Output the [x, y] coordinate of the center of the cell containing the given text.  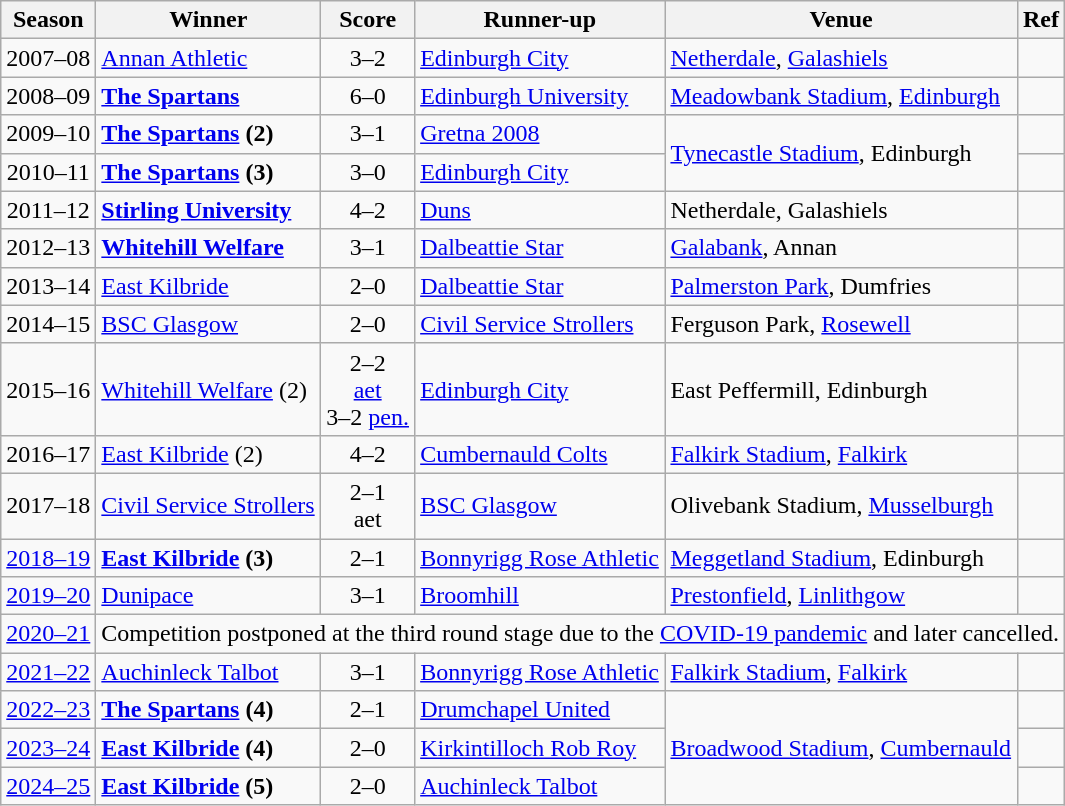
Broomhill [540, 596]
The Spartans [208, 96]
East Kilbride (5) [208, 786]
6–0 [368, 96]
Tynecastle Stadium, Edinburgh [841, 153]
Winner [208, 20]
Prestonfield, Linlithgow [841, 596]
The Spartans (4) [208, 710]
Duns [540, 210]
2024–25 [48, 786]
2008–09 [48, 96]
2007–08 [48, 58]
Dunipace [208, 596]
2009–10 [48, 134]
2021–22 [48, 672]
Competition postponed at the third round stage due to the COVID-19 pandemic and later cancelled. [580, 634]
The Spartans (2) [208, 134]
East Kilbride (3) [208, 557]
Whitehill Welfare (2) [208, 389]
Galabank, Annan [841, 248]
2013–14 [48, 286]
Annan Athletic [208, 58]
The Spartans (3) [208, 172]
East Kilbride (2) [208, 454]
Edinburgh University [540, 96]
Gretna 2008 [540, 134]
2019–20 [48, 596]
Ferguson Park, Rosewell [841, 324]
2–2aet3–2 pen. [368, 389]
Ref [1040, 20]
Venue [841, 20]
East Peffermill, Edinburgh [841, 389]
2010–11 [48, 172]
2017–18 [48, 506]
Broadwood Stadium, Cumbernauld [841, 748]
Drumchapel United [540, 710]
Runner-up [540, 20]
2020–21 [48, 634]
Meadowbank Stadium, Edinburgh [841, 96]
Palmerston Park, Dumfries [841, 286]
Whitehill Welfare [208, 248]
2022–23 [48, 710]
Score [368, 20]
2012–13 [48, 248]
Kirkintilloch Rob Roy [540, 748]
East Kilbride (4) [208, 748]
Cumbernauld Colts [540, 454]
2016–17 [48, 454]
2–1aet [368, 506]
Season [48, 20]
2014–15 [48, 324]
2015–16 [48, 389]
Stirling University [208, 210]
2018–19 [48, 557]
Olivebank Stadium, Musselburgh [841, 506]
2011–12 [48, 210]
3–0 [368, 172]
East Kilbride [208, 286]
3–2 [368, 58]
Meggetland Stadium, Edinburgh [841, 557]
2023–24 [48, 748]
